Capture the cell that displays the provided text and extract its [x, y] central coordinate. 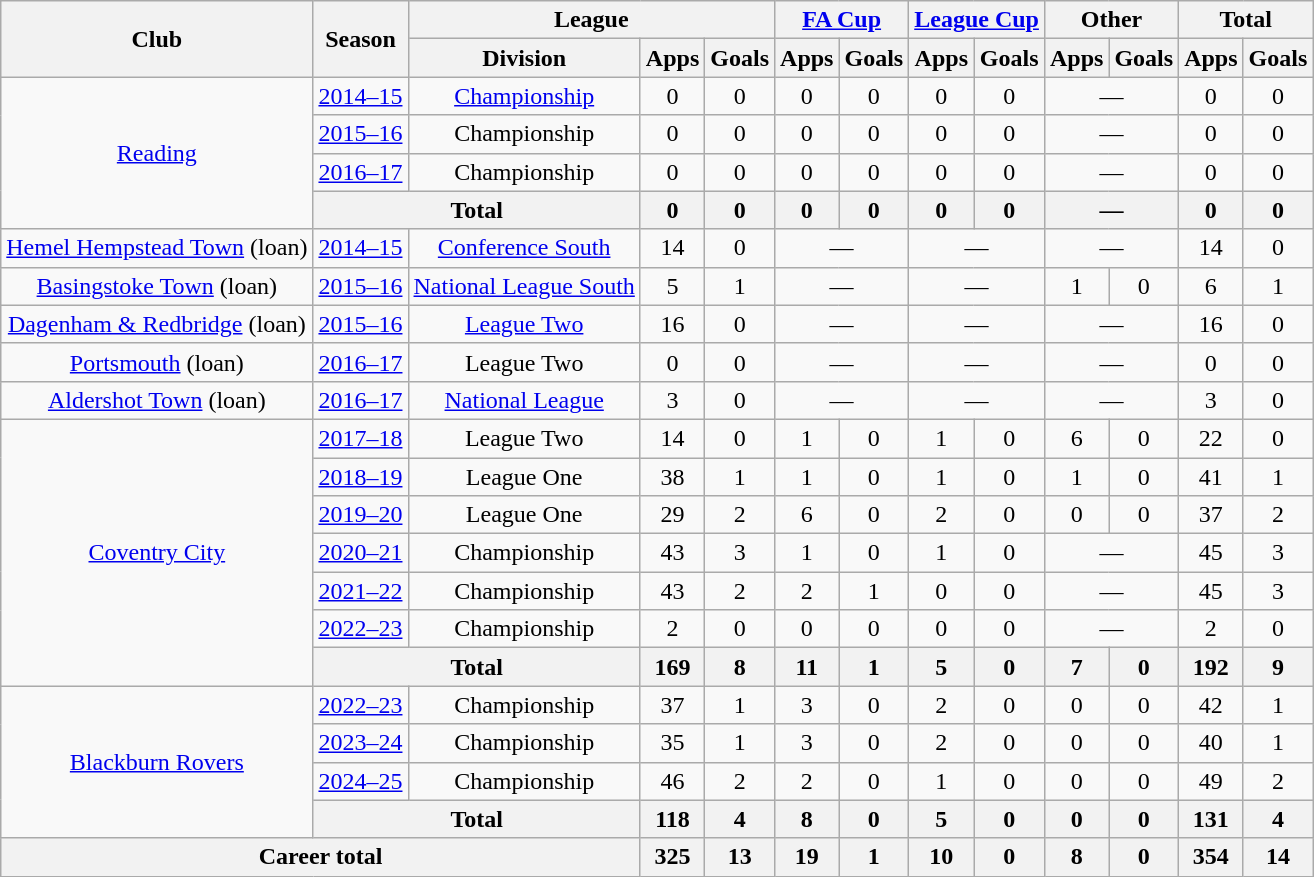
131 [1211, 819]
Conference South [524, 248]
49 [1211, 781]
Division [524, 58]
325 [672, 857]
2020–21 [360, 553]
League [592, 20]
169 [672, 667]
Reading [157, 153]
Career total [321, 857]
FA Cup [842, 20]
Hemel Hempstead Town (loan) [157, 248]
19 [807, 857]
11 [807, 667]
192 [1211, 667]
29 [672, 515]
2024–25 [360, 781]
National League [524, 400]
10 [942, 857]
2021–22 [360, 591]
Coventry City [157, 552]
9 [1278, 667]
38 [672, 477]
Club [157, 39]
Season [360, 39]
2019–20 [360, 515]
Portsmouth (loan) [157, 362]
National League South [524, 286]
Other [1111, 20]
35 [672, 743]
22 [1211, 438]
2018–19 [360, 477]
7 [1076, 667]
13 [740, 857]
41 [1211, 477]
354 [1211, 857]
2017–18 [360, 438]
League Cup [977, 20]
46 [672, 781]
Dagenham & Redbridge (loan) [157, 324]
42 [1211, 705]
2023–24 [360, 743]
40 [1211, 743]
Aldershot Town (loan) [157, 400]
Basingstoke Town (loan) [157, 286]
Blackburn Rovers [157, 762]
118 [672, 819]
